Return (X, Y) of the center of cell containing provided text 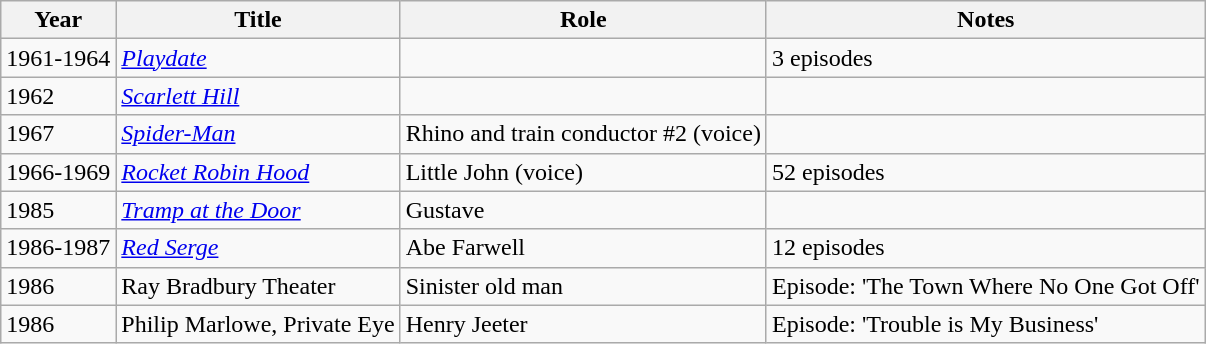
1962 (58, 96)
Title (258, 20)
1986-1987 (58, 248)
Rocket Robin Hood (258, 172)
Spider-Man (258, 134)
3 episodes (986, 58)
Abe Farwell (583, 248)
Ray Bradbury Theater (258, 286)
Playdate (258, 58)
Little John (voice) (583, 172)
Role (583, 20)
Episode: 'Trouble is My Business' (986, 324)
1967 (58, 134)
Red Serge (258, 248)
12 episodes (986, 248)
Notes (986, 20)
1961-1964 (58, 58)
Sinister old man (583, 286)
1966-1969 (58, 172)
Scarlett Hill (258, 96)
Henry Jeeter (583, 324)
1985 (58, 210)
Episode: 'The Town Where No One Got Off' (986, 286)
Gustave (583, 210)
52 episodes (986, 172)
Tramp at the Door (258, 210)
Rhino and train conductor #2 (voice) (583, 134)
Year (58, 20)
Philip Marlowe, Private Eye (258, 324)
